Provide the [x, y] coordinate of the cell's center where the given text is located.  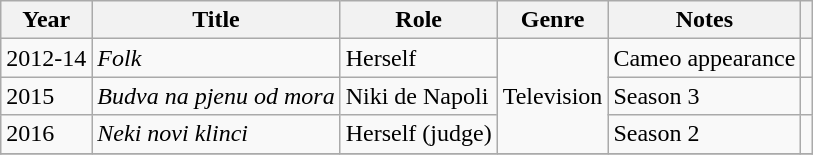
Niki de Napoli [418, 96]
Television [552, 96]
Season 3 [704, 96]
Cameo appearance [704, 58]
2012-14 [46, 58]
Role [418, 20]
Folk [216, 58]
Neki novi klinci [216, 134]
Notes [704, 20]
Herself (judge) [418, 134]
Title [216, 20]
2016 [46, 134]
Herself [418, 58]
Season 2 [704, 134]
Year [46, 20]
Genre [552, 20]
2015 [46, 96]
Budva na pjenu od mora [216, 96]
